Capture the cell that displays the provided text and extract its (X, Y) central coordinate. 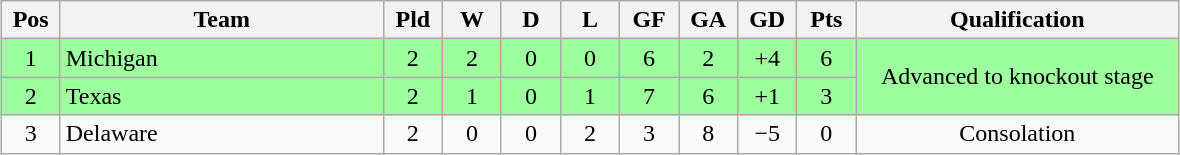
+1 (768, 96)
Pos (30, 20)
Texas (222, 96)
Qualification (1018, 20)
GF (650, 20)
Pts (826, 20)
W (472, 20)
8 (708, 134)
Delaware (222, 134)
7 (650, 96)
Advanced to knockout stage (1018, 77)
L (590, 20)
Michigan (222, 58)
D (530, 20)
Pld (412, 20)
+4 (768, 58)
Consolation (1018, 134)
GA (708, 20)
Team (222, 20)
GD (768, 20)
−5 (768, 134)
